Find where the given text appears and provide that cell's center as (x, y) coordinate. 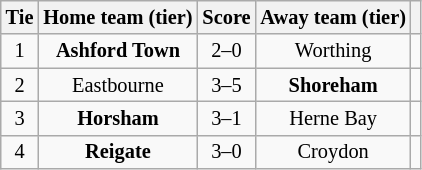
Reigate (118, 152)
2–0 (226, 51)
Shoreham (332, 85)
1 (20, 51)
Away team (tier) (332, 17)
3–1 (226, 118)
Horsham (118, 118)
Herne Bay (332, 118)
Eastbourne (118, 85)
Score (226, 17)
4 (20, 152)
3–5 (226, 85)
Tie (20, 17)
3 (20, 118)
Ashford Town (118, 51)
Worthing (332, 51)
Croydon (332, 152)
3–0 (226, 152)
2 (20, 85)
Home team (tier) (118, 17)
